Identify which cell holds the provided text, then report its (x, y) central coordinate. 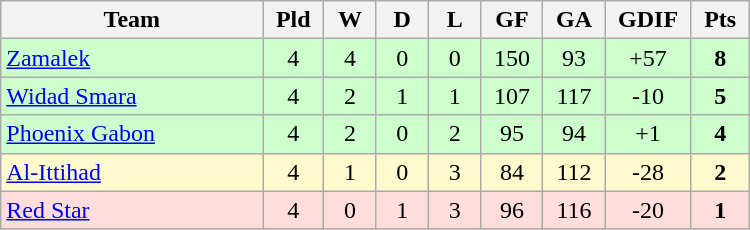
+57 (648, 58)
Al-Ittihad (132, 172)
D (402, 20)
116 (574, 210)
Zamalek (132, 58)
95 (512, 134)
96 (512, 210)
107 (512, 96)
W (350, 20)
Red Star (132, 210)
8 (720, 58)
-28 (648, 172)
117 (574, 96)
Phoenix Gabon (132, 134)
GDIF (648, 20)
112 (574, 172)
+1 (648, 134)
GA (574, 20)
-10 (648, 96)
5 (720, 96)
Pts (720, 20)
Widad Smara (132, 96)
93 (574, 58)
-20 (648, 210)
Pld (294, 20)
Team (132, 20)
94 (574, 134)
L (454, 20)
84 (512, 172)
GF (512, 20)
150 (512, 58)
